Return the [x, y] coordinate for the center point of the cell that contains the specified text.  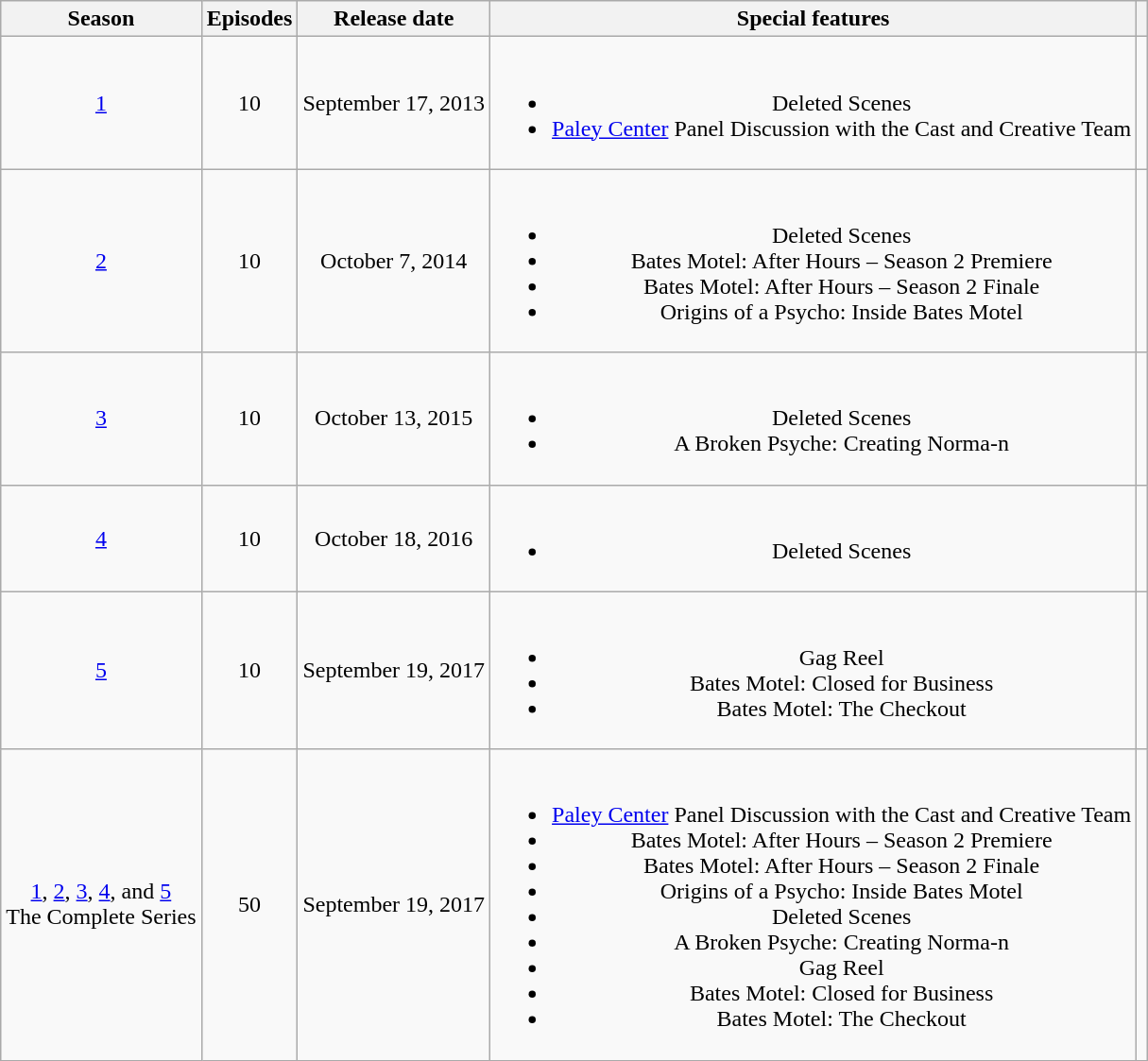
Deleted ScenesBates Motel: After Hours – Season 2 PremiereBates Motel: After Hours – Season 2 FinaleOrigins of a Psycho: Inside Bates Motel [814, 261]
Season [101, 19]
October 7, 2014 [394, 261]
1, 2, 3, 4, and 5The Complete Series [101, 905]
3 [101, 419]
Deleted Scenes [814, 539]
4 [101, 539]
Release date [394, 19]
Deleted ScenesPaley Center Panel Discussion with the Cast and Creative Team [814, 103]
September 17, 2013 [394, 103]
1 [101, 103]
Episodes [249, 19]
Deleted ScenesA Broken Psyche: Creating Norma-n [814, 419]
Gag ReelBates Motel: Closed for BusinessBates Motel: The Checkout [814, 671]
50 [249, 905]
5 [101, 671]
October 13, 2015 [394, 419]
October 18, 2016 [394, 539]
2 [101, 261]
Special features [814, 19]
